Capture the cell that displays the provided text and extract its [x, y] central coordinate. 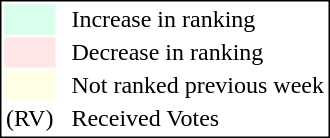
Received Votes [198, 119]
Not ranked previous week [198, 85]
Increase in ranking [198, 19]
(RV) [29, 119]
Decrease in ranking [198, 53]
